Search for the cell housing the specified text and yield its (X, Y) center coordinate. 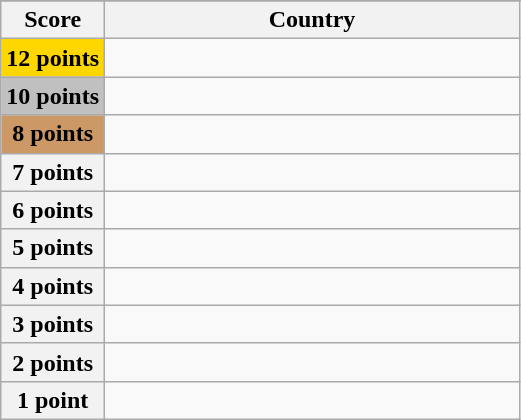
10 points (53, 96)
2 points (53, 362)
4 points (53, 286)
Score (53, 20)
12 points (53, 58)
6 points (53, 210)
8 points (53, 134)
1 point (53, 400)
7 points (53, 172)
Country (312, 20)
3 points (53, 324)
5 points (53, 248)
